Extract the [x, y] coordinate from the center of the cell holding the provided text.  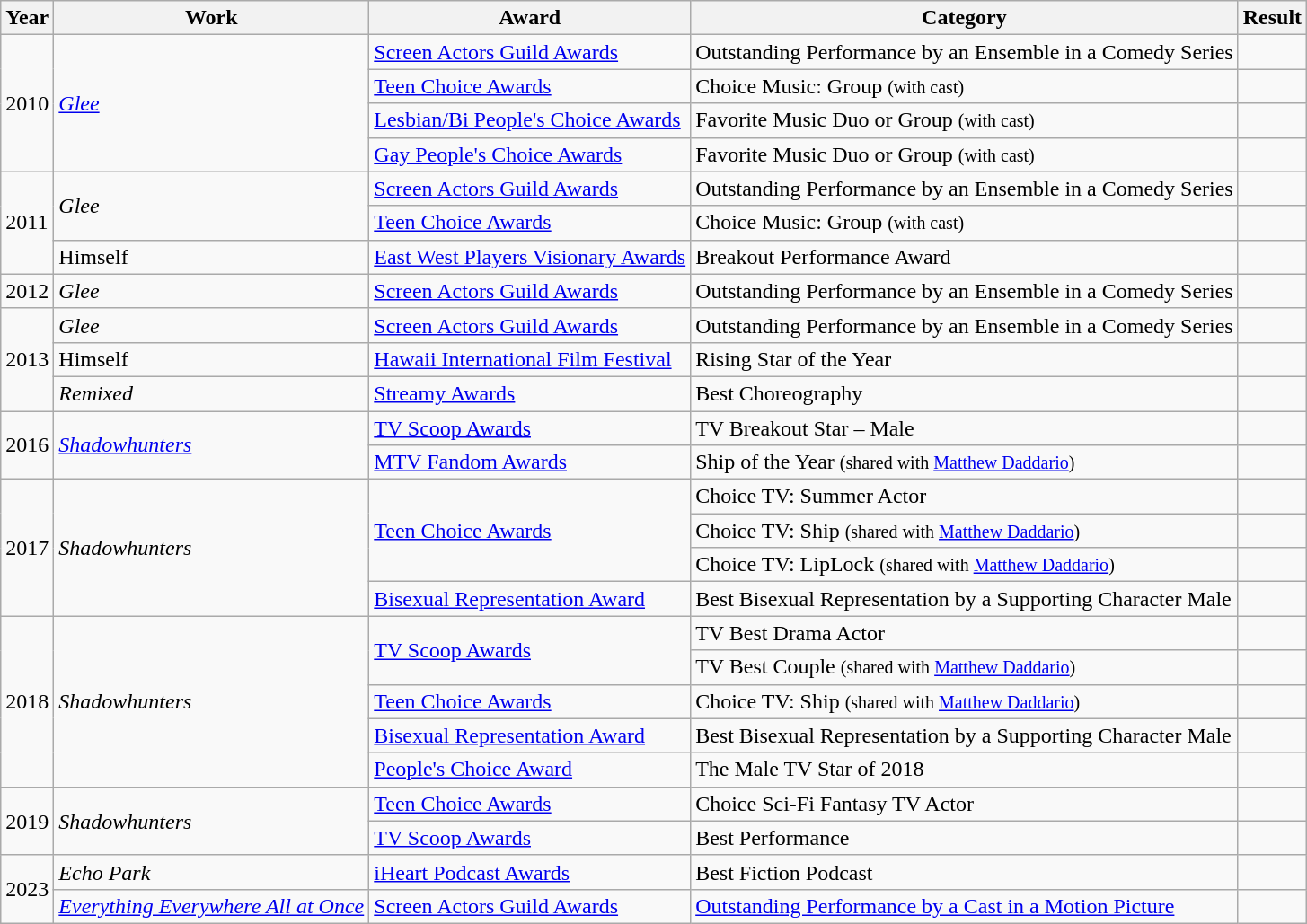
iHeart Podcast Awards [530, 872]
Gay People's Choice Awards [530, 154]
TV Best Drama Actor [965, 633]
MTV Fandom Awards [530, 462]
Hawaii International Film Festival [530, 359]
Streamy Awards [530, 393]
2018 [27, 701]
Choice Sci-Fi Fantasy TV Actor [965, 804]
Rising Star of the Year [965, 359]
Remixed [212, 393]
2013 [27, 359]
East West Players Visionary Awards [530, 257]
Breakout Performance Award [965, 257]
Lesbian/Bi People's Choice Awards [530, 120]
The Male TV Star of 2018 [965, 770]
Ship of the Year (shared with Matthew Daddario) [965, 462]
Echo Park [212, 872]
Award [530, 18]
Outstanding Performance by a Cast in a Motion Picture [965, 906]
TV Best Couple (shared with Matthew Daddario) [965, 667]
Best Choreography [965, 393]
Best Fiction Podcast [965, 872]
Everything Everywhere All at Once [212, 906]
2023 [27, 889]
Best Performance [965, 838]
Choice TV: Summer Actor [965, 497]
2017 [27, 548]
2019 [27, 821]
Choice TV: LipLock (shared with Matthew Daddario) [965, 565]
2011 [27, 223]
TV Breakout Star – Male [965, 428]
Result [1272, 18]
2010 [27, 103]
2012 [27, 291]
Work [212, 18]
2016 [27, 445]
People's Choice Award [530, 770]
Category [965, 18]
Year [27, 18]
